Pinpoint the cell where the given text exists, returning its [X, Y] midpoint coordinate. 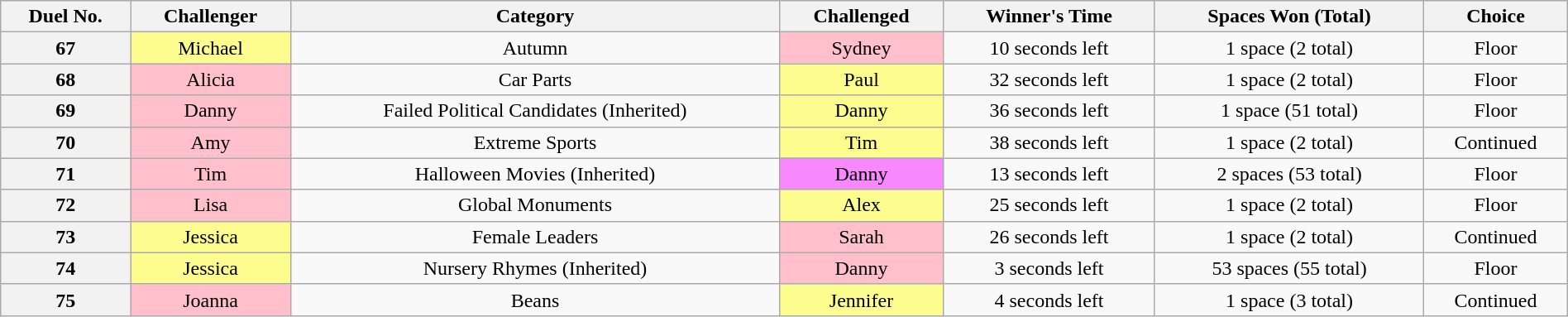
4 seconds left [1049, 300]
Alex [861, 205]
74 [66, 268]
36 seconds left [1049, 111]
1 space (51 total) [1288, 111]
10 seconds left [1049, 48]
Category [536, 17]
Joanna [211, 300]
Spaces Won (Total) [1288, 17]
53 spaces (55 total) [1288, 268]
Nursery Rhymes (Inherited) [536, 268]
Autumn [536, 48]
Sarah [861, 237]
Extreme Sports [536, 142]
38 seconds left [1049, 142]
Jennifer [861, 300]
Global Monuments [536, 205]
Failed Political Candidates (Inherited) [536, 111]
Beans [536, 300]
73 [66, 237]
Winner's Time [1049, 17]
Michael [211, 48]
69 [66, 111]
Amy [211, 142]
Lisa [211, 205]
32 seconds left [1049, 79]
26 seconds left [1049, 237]
Duel No. [66, 17]
1 space (3 total) [1288, 300]
2 spaces (53 total) [1288, 174]
13 seconds left [1049, 174]
Car Parts [536, 79]
Choice [1495, 17]
Alicia [211, 79]
70 [66, 142]
68 [66, 79]
67 [66, 48]
Challenger [211, 17]
Halloween Movies (Inherited) [536, 174]
72 [66, 205]
Sydney [861, 48]
Challenged [861, 17]
25 seconds left [1049, 205]
71 [66, 174]
3 seconds left [1049, 268]
Paul [861, 79]
Female Leaders [536, 237]
75 [66, 300]
